Search for the cell housing the specified text and yield its (x, y) center coordinate. 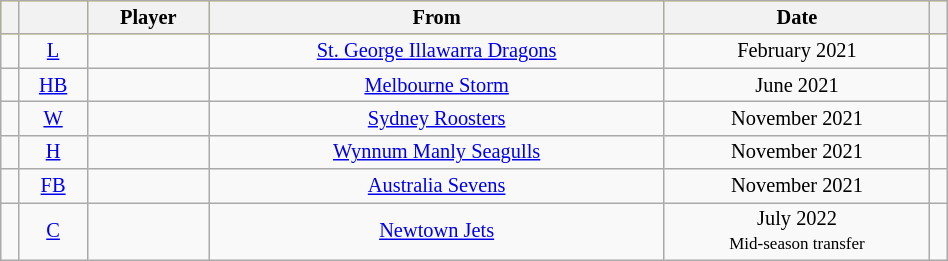
From (437, 17)
Australia Sevens (437, 186)
St. George Illawarra Dragons (437, 51)
HB (52, 85)
Date (796, 17)
FB (52, 186)
Player (148, 17)
July 2022Mid-season transfer (796, 231)
W (52, 118)
C (52, 231)
February 2021 (796, 51)
Melbourne Storm (437, 85)
June 2021 (796, 85)
L (52, 51)
Wynnum Manly Seagulls (437, 152)
Sydney Roosters (437, 118)
H (52, 152)
Newtown Jets (437, 231)
